For the text-containing cell, return its midpoint in (X, Y) coordinate format. 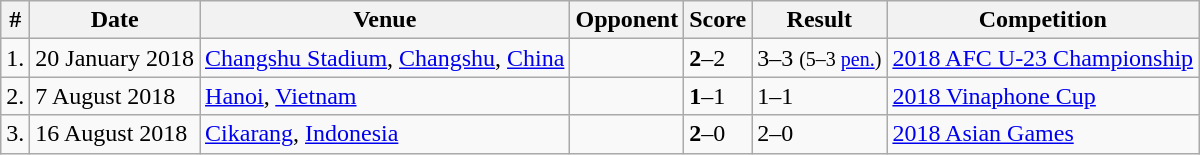
20 January 2018 (115, 58)
Cikarang, Indonesia (385, 134)
Score (718, 20)
3. (16, 134)
2018 Vinaphone Cup (1043, 96)
7 August 2018 (115, 96)
1. (16, 58)
2–2 (718, 58)
3–3 (5–3 pen.) (820, 58)
# (16, 20)
Competition (1043, 20)
Date (115, 20)
Venue (385, 20)
Result (820, 20)
16 August 2018 (115, 134)
2. (16, 96)
Opponent (627, 20)
2018 AFC U-23 Championship (1043, 58)
Changshu Stadium, Changshu, China (385, 58)
2018 Asian Games (1043, 134)
Hanoi, Vietnam (385, 96)
